Identify which cell holds the provided text, then report its (x, y) central coordinate. 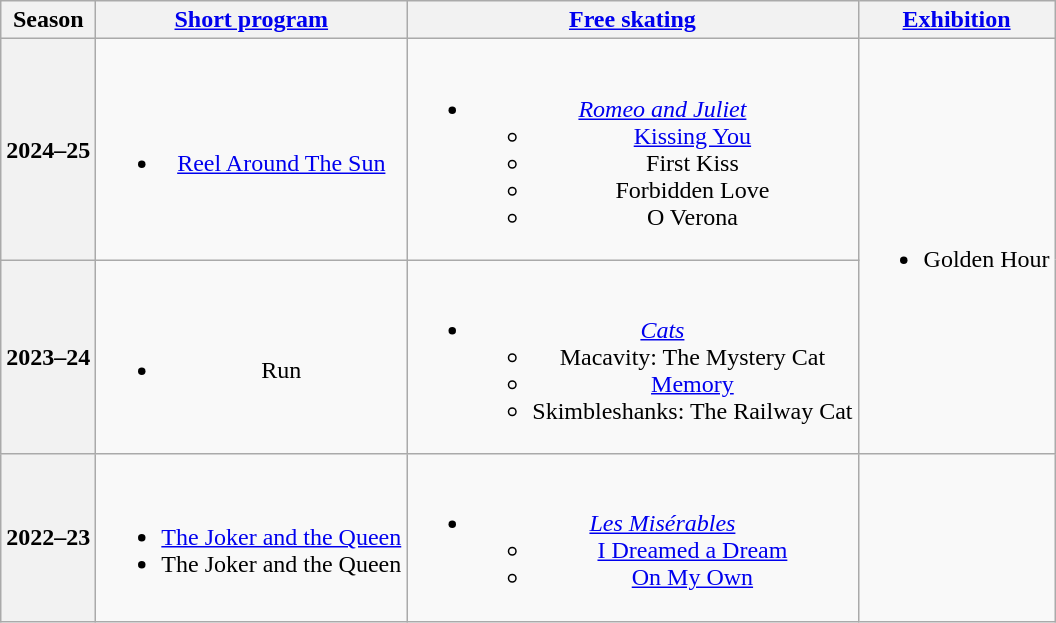
Romeo and JulietKissing You First KissForbidden Love O Verona (632, 150)
2023–24 (48, 357)
Reel Around The Sun (252, 150)
Exhibition (956, 20)
Golden Hour (956, 246)
Les Misérables I Dreamed a Dream On My Own (632, 538)
2024–25 (48, 150)
Cats Macavity: The Mystery Cat Memory Skimbleshanks: The Railway Cat (632, 357)
Short program (252, 20)
Run (252, 357)
2022–23 (48, 538)
Season (48, 20)
Free skating (632, 20)
The Joker and the Queen The Joker and the Queen (252, 538)
